Locate the cell with the specified text and output its [x, y] center coordinate. 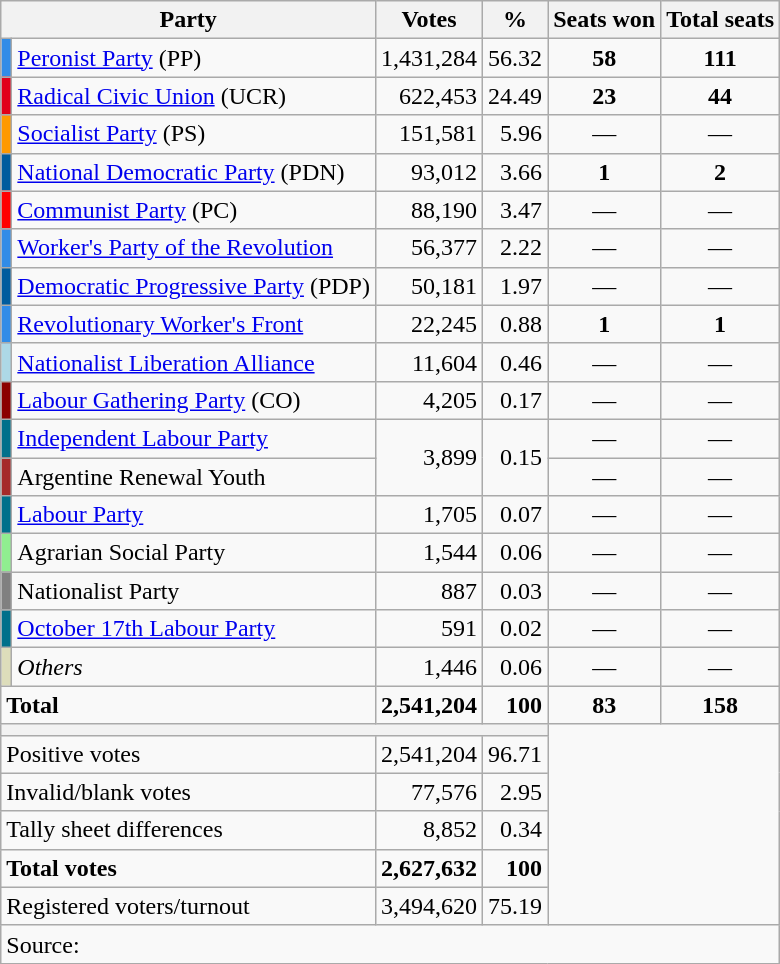
5.96 [516, 134]
Communist Party (PC) [194, 210]
Nationalist Liberation Alliance [194, 362]
2 [720, 172]
Positive votes [188, 754]
0.88 [516, 324]
Votes [428, 20]
Party [188, 20]
44 [720, 96]
0.15 [516, 457]
Labour Gathering Party (CO) [194, 400]
2.22 [516, 248]
8,852 [428, 830]
4,205 [428, 400]
96.71 [516, 754]
1,705 [428, 515]
151,581 [428, 134]
0.34 [516, 830]
3.47 [516, 210]
0.07 [516, 515]
58 [604, 58]
0.46 [516, 362]
1,544 [428, 553]
Total seats [720, 20]
Socialist Party (PS) [194, 134]
0.03 [516, 591]
Seats won [604, 20]
88,190 [428, 210]
50,181 [428, 286]
Radical Civic Union (UCR) [194, 96]
158 [720, 705]
Revolutionary Worker's Front [194, 324]
11,604 [428, 362]
2,627,632 [428, 868]
24.49 [516, 96]
622,453 [428, 96]
3,494,620 [428, 906]
75.19 [516, 906]
56.32 [516, 58]
93,012 [428, 172]
Argentine Renewal Youth [194, 477]
1,446 [428, 667]
Nationalist Party [194, 591]
0.02 [516, 629]
23 [604, 96]
Peronist Party (PP) [194, 58]
1,431,284 [428, 58]
Others [194, 667]
Labour Party [194, 515]
77,576 [428, 792]
83 [604, 705]
October 17th Labour Party [194, 629]
22,245 [428, 324]
% [516, 20]
887 [428, 591]
Registered voters/turnout [188, 906]
Independent Labour Party [194, 438]
111 [720, 58]
Total votes [188, 868]
Democratic Progressive Party (PDP) [194, 286]
Tally sheet differences [188, 830]
Source: [390, 944]
3.66 [516, 172]
Total [188, 705]
Agrarian Social Party [194, 553]
56,377 [428, 248]
2.95 [516, 792]
591 [428, 629]
3,899 [428, 457]
0.17 [516, 400]
Worker's Party of the Revolution [194, 248]
1.97 [516, 286]
Invalid/blank votes [188, 792]
National Democratic Party (PDN) [194, 172]
